Output the (X, Y) coordinate of the center of the cell containing the given text.  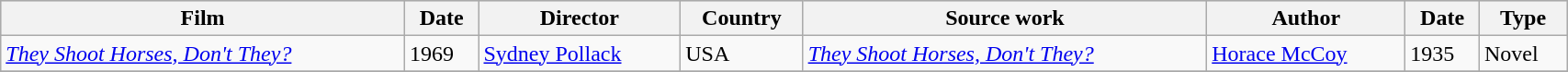
Sydney Pollack (580, 54)
USA (742, 54)
Horace McCoy (1306, 54)
Director (580, 18)
Country (742, 18)
1935 (1442, 54)
Novel (1523, 54)
Source work (1005, 18)
1969 (441, 54)
Author (1306, 18)
Type (1523, 18)
Film (203, 18)
